Capture the cell that displays the provided text and extract its [x, y] central coordinate. 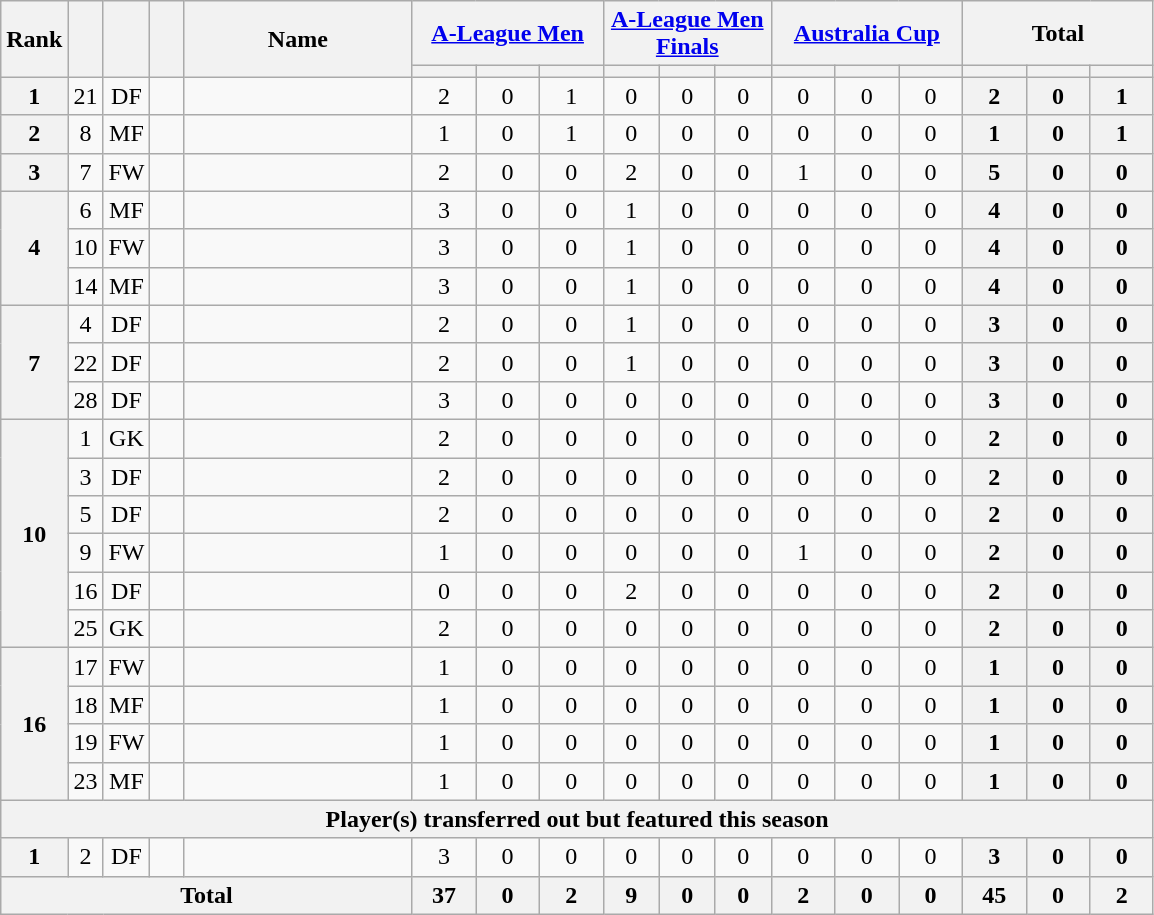
6 [86, 210]
A-League Men Finals [687, 34]
22 [86, 362]
18 [86, 705]
Australia Cup [866, 34]
23 [86, 781]
Name [298, 39]
37 [444, 895]
28 [86, 400]
A-League Men [508, 34]
8 [86, 134]
17 [86, 667]
25 [86, 629]
Player(s) transferred out but featured this season [578, 819]
14 [86, 286]
45 [994, 895]
21 [86, 96]
19 [86, 743]
Rank [34, 39]
